Return the (X, Y) coordinate for the center point of the cell that contains the specified text.  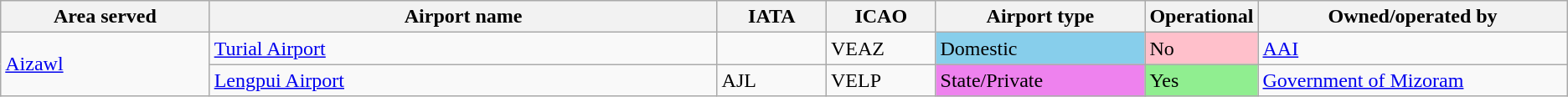
Airport name (463, 17)
Government of Mizoram (1412, 80)
Yes (1201, 80)
Aizawl (106, 64)
VEAZ (881, 48)
AJL (771, 80)
ICAO (881, 17)
Area served (106, 17)
Airport type (1040, 17)
Lengpui Airport (463, 80)
AAI (1412, 48)
No (1201, 48)
Owned/operated by (1412, 17)
VELP (881, 80)
IATA (771, 17)
Turial Airport (463, 48)
Operational (1201, 17)
State/Private (1040, 80)
Domestic (1040, 48)
